Search for the cell housing the specified text and yield its [X, Y] center coordinate. 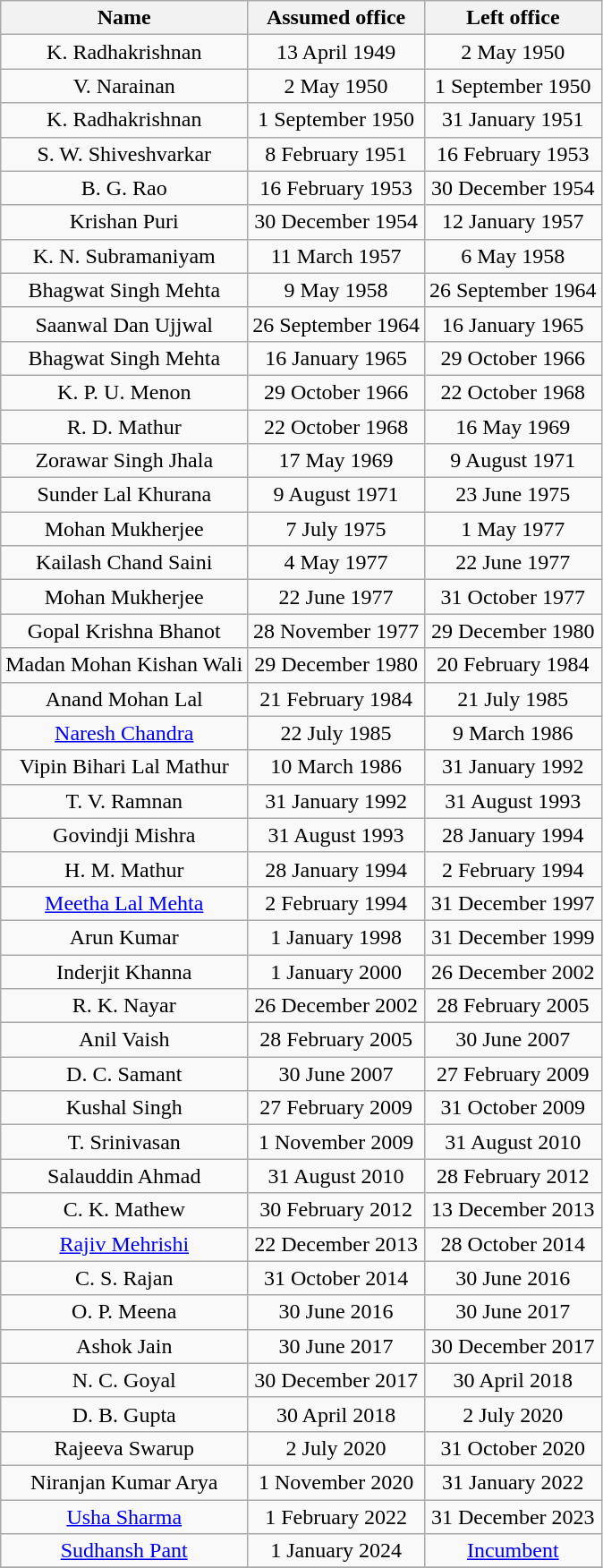
Sudhansh Pant [124, 1551]
31 December 1997 [513, 903]
Rajeeva Swarup [124, 1448]
Gopal Krishna Bhanot [124, 631]
Anand Mohan Lal [124, 699]
17 May 1969 [336, 461]
Name [124, 18]
28 October 2014 [513, 1244]
B. G. Rao [124, 188]
1 January 1998 [336, 937]
4 May 1977 [336, 563]
28 November 1977 [336, 631]
6 May 1958 [513, 256]
Left office [513, 18]
Rajiv Mehrishi [124, 1244]
Kailash Chand Saini [124, 563]
1 November 2020 [336, 1482]
C. S. Rajan [124, 1278]
7 July 1975 [336, 529]
10 March 1986 [336, 767]
8 February 1951 [336, 154]
Madan Mohan Kishan Wali [124, 665]
Saanwal Dan Ujjwal [124, 324]
D. C. Samant [124, 1074]
9 May 1958 [336, 290]
21 February 1984 [336, 699]
21 July 1985 [513, 699]
R. K. Nayar [124, 1006]
30 February 2012 [336, 1210]
16 May 1969 [513, 427]
28 February 2012 [513, 1176]
Zorawar Singh Jhala [124, 461]
K. P. U. Menon [124, 392]
1 May 1977 [513, 529]
11 March 1957 [336, 256]
Meetha Lal Mehta [124, 903]
31 October 1977 [513, 597]
C. K. Mathew [124, 1210]
Krishan Puri [124, 222]
22 July 1985 [336, 733]
K. N. Subramaniyam [124, 256]
13 April 1949 [336, 52]
R. D. Mathur [124, 427]
Niranjan Kumar Arya [124, 1482]
1 February 2022 [336, 1517]
13 December 2013 [513, 1210]
D. B. Gupta [124, 1414]
1 January 2024 [336, 1551]
T. V. Ramnan [124, 801]
N. C. Goyal [124, 1380]
Usha Sharma [124, 1517]
1 November 2009 [336, 1142]
31 January 2022 [513, 1482]
Incumbent [513, 1551]
31 October 2014 [336, 1278]
T. Srinivasan [124, 1142]
20 February 1984 [513, 665]
Sunder Lal Khurana [124, 495]
9 March 1986 [513, 733]
S. W. Shiveshvarkar [124, 154]
Naresh Chandra [124, 733]
Ashok Jain [124, 1346]
Salauddin Ahmad [124, 1176]
31 December 1999 [513, 937]
1 January 2000 [336, 971]
Vipin Bihari Lal Mathur [124, 767]
31 October 2020 [513, 1448]
Kushal Singh [124, 1108]
H. M. Mathur [124, 869]
31 January 1951 [513, 120]
V. Narainan [124, 86]
Assumed office [336, 18]
23 June 1975 [513, 495]
22 December 2013 [336, 1244]
Arun Kumar [124, 937]
31 October 2009 [513, 1108]
O. P. Meena [124, 1312]
31 December 2023 [513, 1517]
Anil Vaish [124, 1040]
Govindji Mishra [124, 835]
12 January 1957 [513, 222]
Inderjit Khanna [124, 971]
